Identify which cell holds the provided text, then report its (X, Y) central coordinate. 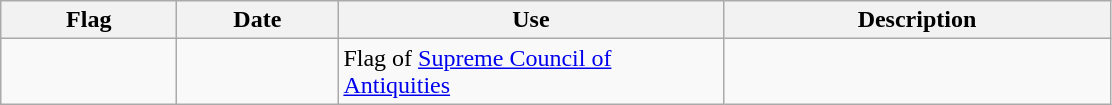
Description (917, 20)
Use (531, 20)
Date (258, 20)
Flag of Supreme Council of Antiquities (531, 72)
Flag (89, 20)
